Pinpoint the cell where the given text exists, returning its (X, Y) midpoint coordinate. 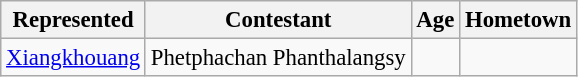
Hometown (518, 20)
Represented (74, 20)
Phetphachan Phanthalangsy (278, 58)
Contestant (278, 20)
Xiangkhouang (74, 58)
Age (436, 20)
